Provide the [x, y] coordinate of the cell's center where the given text is located.  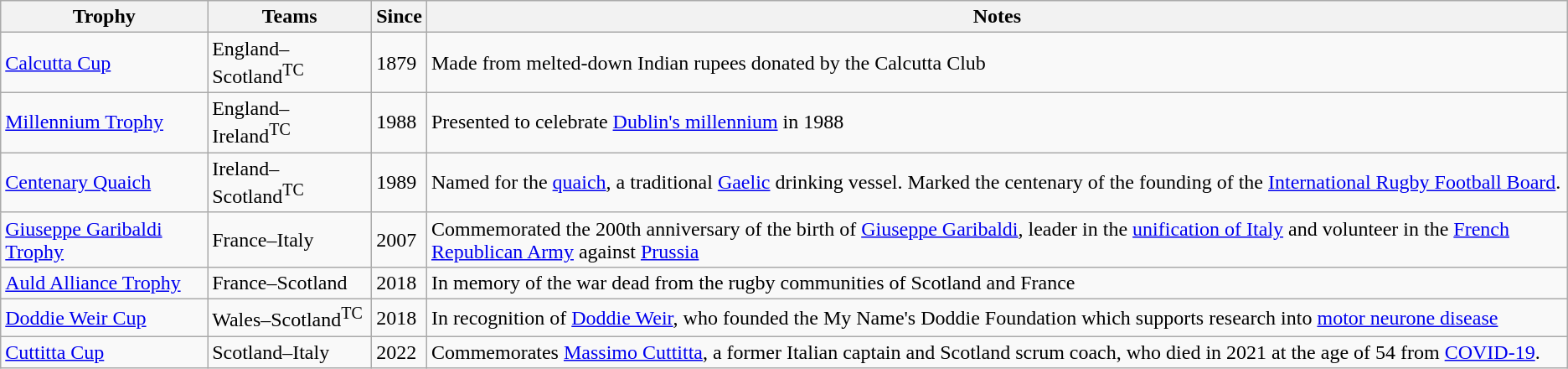
Made from melted-down Indian rupees donated by the Calcutta Club [997, 63]
2007 [400, 240]
Trophy [104, 17]
England–ScotlandTC [290, 63]
Notes [997, 17]
1989 [400, 183]
Teams [290, 17]
In memory of the war dead from the rugby communities of Scotland and France [997, 283]
Since [400, 17]
France–Italy [290, 240]
Giuseppe Garibaldi Trophy [104, 240]
France–Scotland [290, 283]
In recognition of Doddie Weir, who founded the My Name's Doddie Foundation which supports research into motor neurone disease [997, 319]
Cuttitta Cup [104, 352]
Scotland–Italy [290, 352]
Auld Alliance Trophy [104, 283]
Ireland–ScotlandTC [290, 183]
2022 [400, 352]
Presented to celebrate Dublin's millennium in 1988 [997, 122]
Doddie Weir Cup [104, 319]
1988 [400, 122]
1879 [400, 63]
Wales–ScotlandTC [290, 319]
Millennium Trophy [104, 122]
Commemorates Massimo Cuttitta, a former Italian captain and Scotland scrum coach, who died in 2021 at the age of 54 from COVID-19. [997, 352]
Centenary Quaich [104, 183]
Named for the quaich, a traditional Gaelic drinking vessel. Marked the centenary of the founding of the International Rugby Football Board. [997, 183]
England–IrelandTC [290, 122]
Calcutta Cup [104, 63]
